Locate the cell with the specified text and output its (x, y) center coordinate. 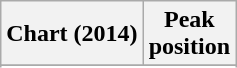
Chart (2014) (72, 34)
Peakposition (189, 34)
